Locate the cell with the specified text and output its (x, y) center coordinate. 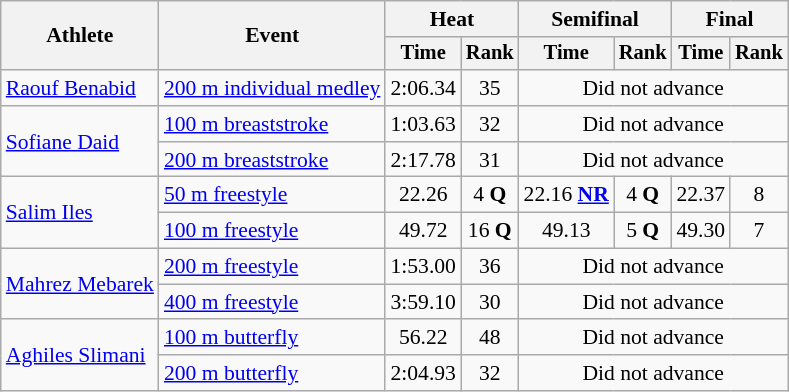
22.37 (700, 195)
2:04.93 (422, 373)
Athlete (80, 36)
100 m butterfly (272, 338)
49.72 (422, 231)
56.22 (422, 338)
100 m freestyle (272, 231)
5 Q (643, 231)
Raouf Benabid (80, 88)
Salim Iles (80, 212)
50 m freestyle (272, 195)
200 m breaststroke (272, 160)
200 m butterfly (272, 373)
3:59.10 (422, 302)
Aghiles Slimani (80, 356)
200 m individual medley (272, 88)
Event (272, 36)
1:53.00 (422, 267)
35 (490, 88)
2:06.34 (422, 88)
31 (490, 160)
8 (759, 195)
36 (490, 267)
30 (490, 302)
Mahrez Mebarek (80, 284)
200 m freestyle (272, 267)
49.13 (566, 231)
Semifinal (596, 19)
49.30 (700, 231)
22.26 (422, 195)
Final (729, 19)
7 (759, 231)
2:17.78 (422, 160)
48 (490, 338)
22.16 NR (566, 195)
100 m breaststroke (272, 124)
1:03.63 (422, 124)
Heat (452, 19)
400 m freestyle (272, 302)
Sofiane Daid (80, 142)
16 Q (490, 231)
